From the cell containing the given text, extract its center point as (x, y) coordinate. 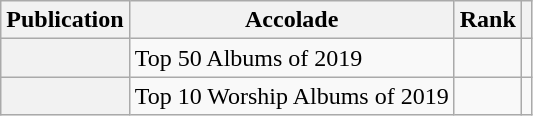
Top 10 Worship Albums of 2019 (292, 96)
Accolade (292, 20)
Rank (488, 20)
Top 50 Albums of 2019 (292, 58)
Publication (65, 20)
